Output the [X, Y] coordinate of the center of the cell containing the given text.  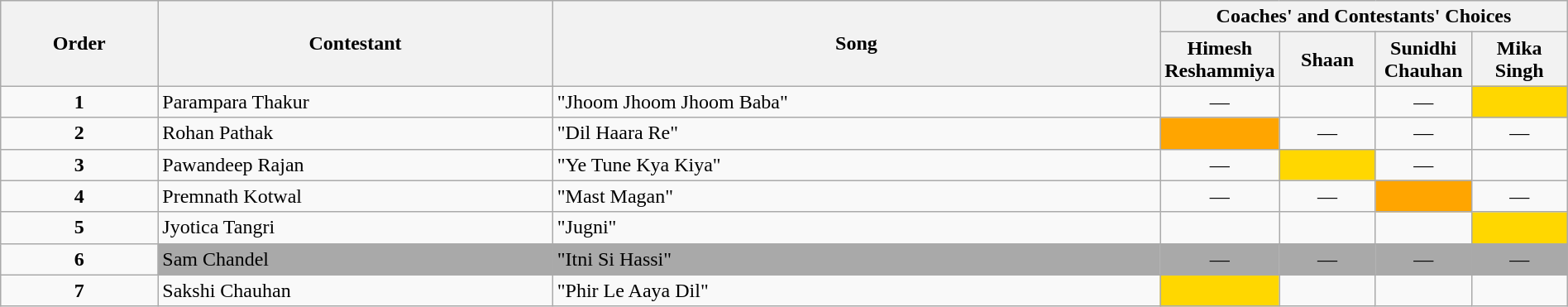
Pawandeep Rajan [356, 165]
Rohan Pathak [356, 133]
2 [79, 133]
Premnath Kotwal [356, 196]
"Itni Si Hassi" [856, 259]
Shaan [1327, 60]
Sunidhi Chauhan [1423, 60]
Parampara Thakur [356, 102]
Sakshi Chauhan [356, 290]
3 [79, 165]
1 [79, 102]
Himesh Reshammiya [1220, 60]
Mika Singh [1519, 60]
Order [79, 43]
Sam Chandel [356, 259]
Coaches' and Contestants' Choices [1365, 17]
Jyotica Tangri [356, 228]
"Ye Tune Kya Kiya" [856, 165]
"Dil Haara Re" [856, 133]
"Mast Magan" [856, 196]
"Jhoom Jhoom Jhoom Baba" [856, 102]
"Phir Le Aaya Dil" [856, 290]
6 [79, 259]
Contestant [356, 43]
4 [79, 196]
"Jugni" [856, 228]
7 [79, 290]
5 [79, 228]
Song [856, 43]
